Search for the cell housing the specified text and yield its (X, Y) center coordinate. 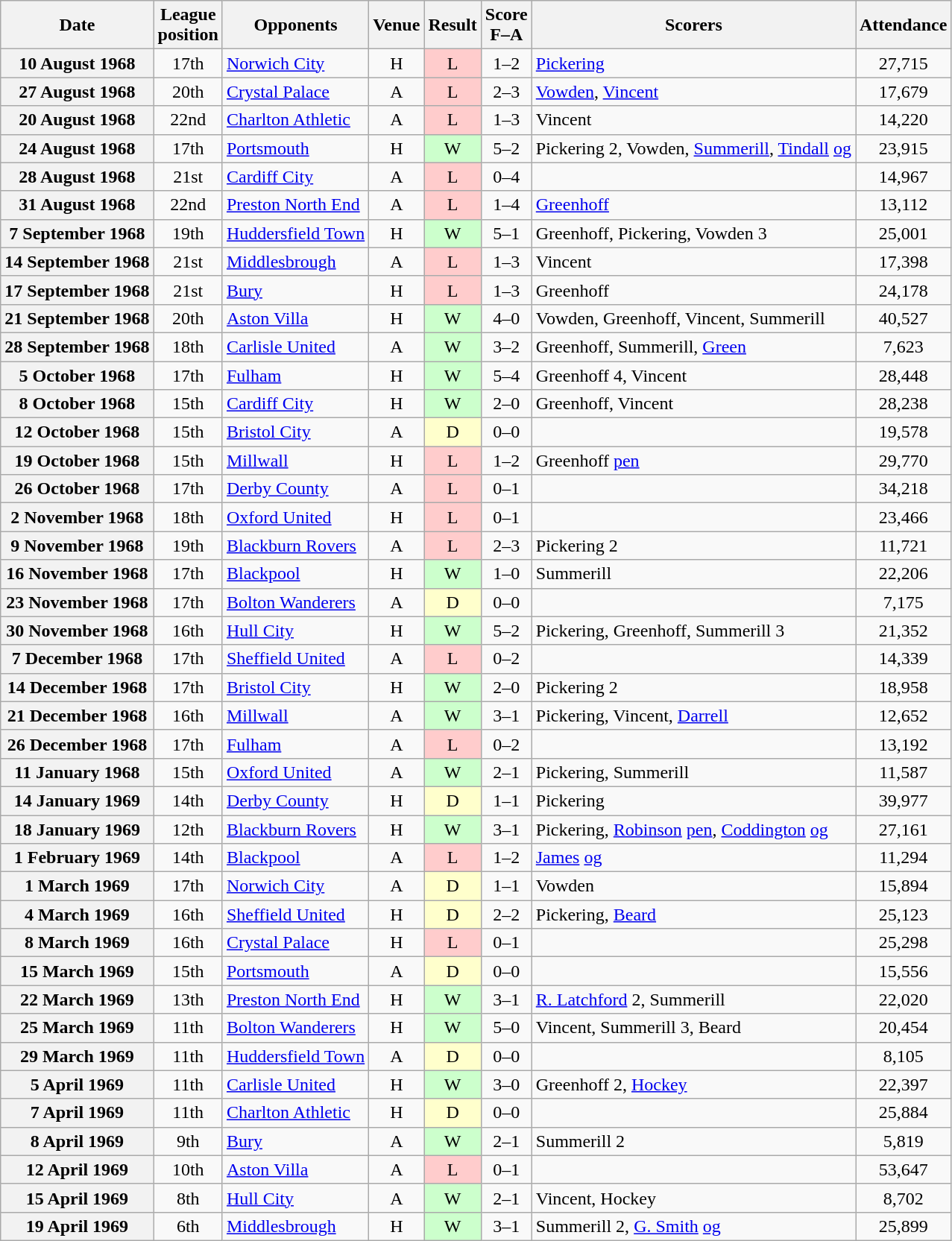
25,298 (904, 943)
14 December 1968 (78, 687)
ScoreF–A (506, 25)
0–4 (506, 177)
14 January 1969 (78, 801)
22 March 1969 (78, 1000)
19 April 1969 (78, 1226)
21,352 (904, 631)
10 August 1968 (78, 63)
4 March 1969 (78, 915)
20,454 (904, 1028)
21 December 1968 (78, 716)
5–0 (506, 1028)
Pickering, Robinson pen, Coddington og (693, 830)
18,958 (904, 687)
26 December 1968 (78, 744)
James og (693, 858)
8,105 (904, 1056)
Vowden, Vincent (693, 92)
Greenhoff 2, Hockey (693, 1084)
3–2 (506, 347)
13,112 (904, 205)
9th (188, 1141)
30 November 1968 (78, 631)
13,192 (904, 744)
27,715 (904, 63)
7,623 (904, 347)
12 October 1968 (78, 432)
31 August 1968 (78, 205)
Opponents (295, 25)
Summerill 2 (693, 1141)
2–2 (506, 915)
34,218 (904, 489)
Result (453, 25)
25,884 (904, 1113)
5 April 1969 (78, 1084)
14 September 1968 (78, 262)
27,161 (904, 830)
11,721 (904, 546)
25,899 (904, 1226)
Vowden (693, 886)
5–1 (506, 233)
22,020 (904, 1000)
24 August 1968 (78, 148)
1–0 (506, 574)
Pickering 2, Vowden, Summerill, Tindall og (693, 148)
Pickering, Vincent, Darrell (693, 716)
19,578 (904, 432)
23,466 (904, 517)
28,448 (904, 375)
15 April 1969 (78, 1198)
Greenhoff pen (693, 461)
12,652 (904, 716)
12 April 1969 (78, 1169)
17,398 (904, 262)
Greenhoff 4, Vincent (693, 375)
Venue (397, 25)
18 January 1969 (78, 830)
Scorers (693, 25)
Summerill 2, G. Smith og (693, 1226)
8,702 (904, 1198)
8 April 1969 (78, 1141)
Vincent, Hockey (693, 1198)
39,977 (904, 801)
14,220 (904, 120)
1 March 1969 (78, 886)
Greenhoff, Pickering, Vowden 3 (693, 233)
Date (78, 25)
22,206 (904, 574)
Greenhoff, Summerill, Green (693, 347)
29,770 (904, 461)
Vowden, Greenhoff, Vincent, Summerill (693, 318)
21 September 1968 (78, 318)
5,819 (904, 1141)
13th (188, 1000)
24,178 (904, 290)
20 August 1968 (78, 120)
11,587 (904, 772)
23,915 (904, 148)
7,175 (904, 602)
7 December 1968 (78, 659)
15,894 (904, 886)
3–0 (506, 1084)
11 January 1968 (78, 772)
8 October 1968 (78, 404)
5 October 1968 (78, 375)
7 September 1968 (78, 233)
Vincent, Summerill 3, Beard (693, 1028)
25 March 1969 (78, 1028)
17 September 1968 (78, 290)
28,238 (904, 404)
1–4 (506, 205)
16 November 1968 (78, 574)
2 November 1968 (78, 517)
10th (188, 1169)
Attendance (904, 25)
27 August 1968 (78, 92)
12th (188, 830)
R. Latchford 2, Summerill (693, 1000)
23 November 1968 (78, 602)
29 March 1969 (78, 1056)
7 April 1969 (78, 1113)
5–4 (506, 375)
40,527 (904, 318)
28 September 1968 (78, 347)
14,339 (904, 659)
17,679 (904, 92)
25,123 (904, 915)
22,397 (904, 1084)
Pickering, Summerill (693, 772)
19 October 1968 (78, 461)
9 November 1968 (78, 546)
11,294 (904, 858)
14,967 (904, 177)
Summerill (693, 574)
8th (188, 1198)
25,001 (904, 233)
4–0 (506, 318)
26 October 1968 (78, 489)
1 February 1969 (78, 858)
15 March 1969 (78, 971)
Pickering, Beard (693, 915)
15,556 (904, 971)
Pickering, Greenhoff, Summerill 3 (693, 631)
6th (188, 1226)
28 August 1968 (78, 177)
Leagueposition (188, 25)
8 March 1969 (78, 943)
Greenhoff, Vincent (693, 404)
53,647 (904, 1169)
